Identify which cell holds the provided text, then report its (X, Y) central coordinate. 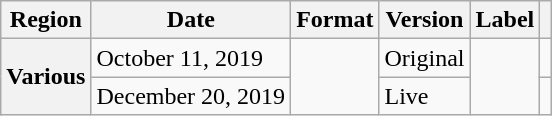
Format (335, 20)
Region (46, 20)
Date (191, 20)
Version (424, 20)
Original (424, 58)
October 11, 2019 (191, 58)
Various (46, 77)
Label (505, 20)
December 20, 2019 (191, 96)
Live (424, 96)
